Identify which cell holds the provided text, then report its (x, y) central coordinate. 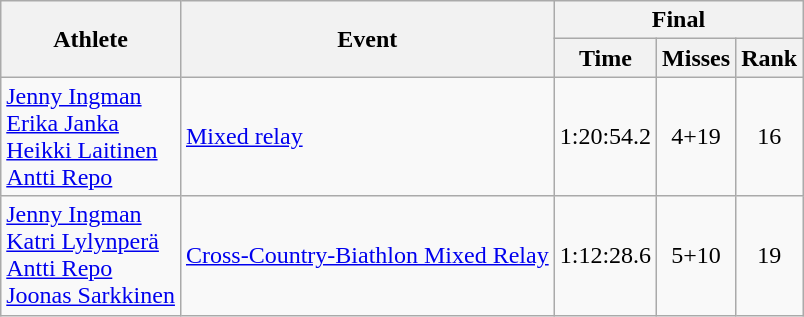
19 (770, 256)
Time (605, 58)
Final (678, 20)
1:20:54.2 (605, 136)
Rank (770, 58)
Cross-Country-Biathlon Mixed Relay (367, 256)
Jenny IngmanKatri LylynperäAntti RepoJoonas Sarkkinen (91, 256)
16 (770, 136)
5+10 (696, 256)
Athlete (91, 39)
Jenny IngmanErika JankaHeikki LaitinenAntti Repo (91, 136)
Mixed relay (367, 136)
Event (367, 39)
4+19 (696, 136)
1:12:28.6 (605, 256)
Misses (696, 58)
